Scan for the cell matching the given text and deliver its (x, y) coordinate at center. 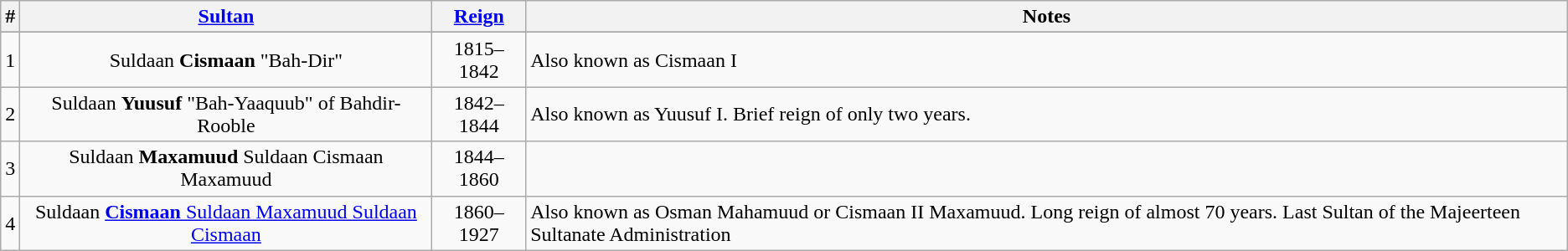
Notes (1047, 17)
1815–1842 (479, 60)
1842–1844 (479, 114)
Also known as Yuusuf I. Brief reign of only two years. (1047, 114)
Also known as Osman Mahamuud or Cismaan II Maxamuud. Long reign of almost 70 years. Last Sultan of the Majeerteen Sultanate Administration (1047, 223)
3 (10, 169)
Suldaan Cismaan Suldaan Maxamuud Suldaan Cismaan (226, 223)
Also known as Cismaan I (1047, 60)
Suldaan Yuusuf "Bah-Yaaquub" of Bahdir-Rooble (226, 114)
4 (10, 223)
Reign (479, 17)
2 (10, 114)
Sultan (226, 17)
1860–1927 (479, 223)
1 (10, 60)
1844–1860 (479, 169)
Suldaan Maxamuud Suldaan Cismaan Maxamuud (226, 169)
Suldaan Cismaan "Bah-Dir" (226, 60)
# (10, 17)
